Detect which cell encompasses the target text, then output its (x, y) center coordinate. 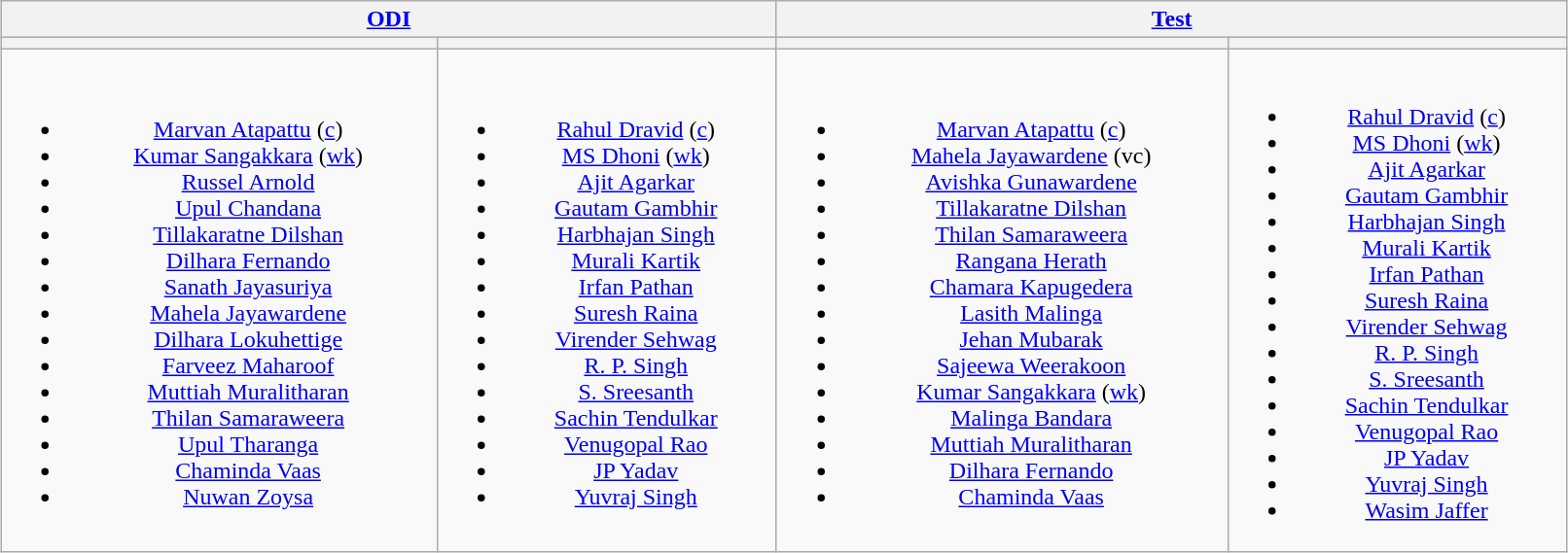
ODI (389, 19)
Test (1171, 19)
